Identify which cell holds the provided text, then report its (X, Y) central coordinate. 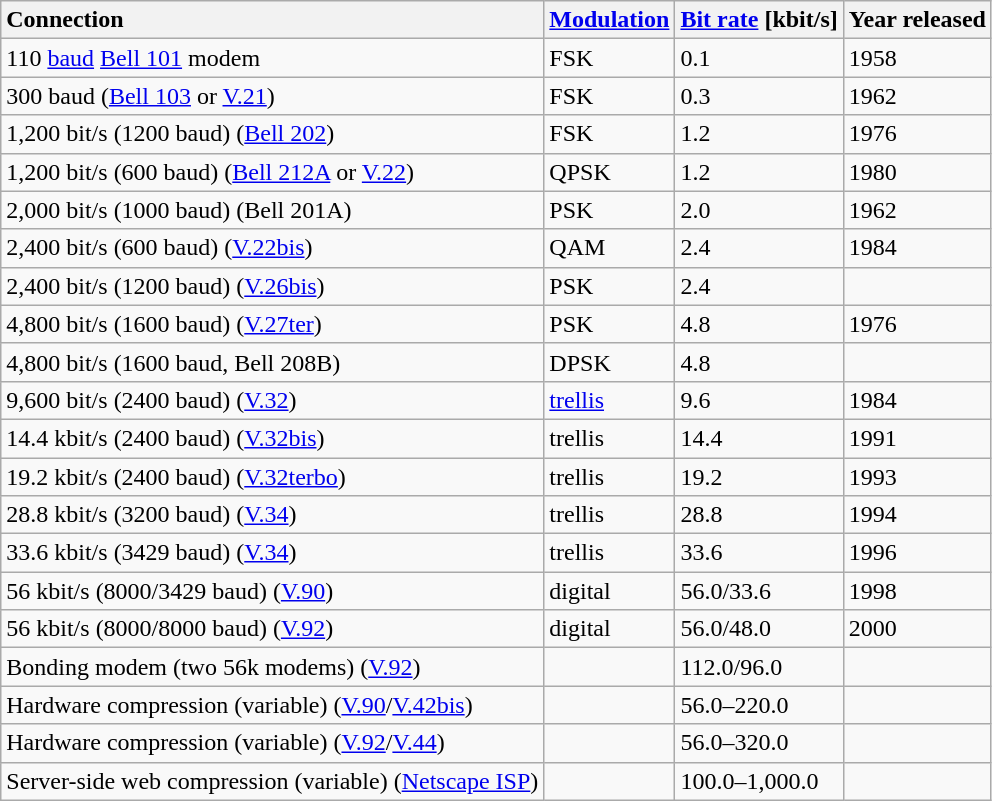
1,200 bit/s (600 baud) (Bell 212A or V.22) (272, 172)
28.8 kbit/s (3200 baud) (V.34) (272, 515)
Server-side web compression (variable) (Netscape ISP) (272, 781)
2.0 (759, 210)
56.0/33.6 (759, 591)
2000 (917, 629)
1996 (917, 553)
300 baud (Bell 103 or V.21) (272, 96)
Modulation (610, 20)
56 kbit/s (8000/8000 baud) (V.92) (272, 629)
56.0–220.0 (759, 705)
DPSK (610, 362)
33.6 (759, 553)
14.4 kbit/s (2400 baud) (V.32bis) (272, 438)
33.6 kbit/s (3429 baud) (V.34) (272, 553)
Hardware compression (variable) (V.92/V.44) (272, 743)
1980 (917, 172)
56.0–320.0 (759, 743)
56.0/48.0 (759, 629)
0.1 (759, 58)
9,600 bit/s (2400 baud) (V.32) (272, 400)
4,800 bit/s (1600 baud) (V.27ter) (272, 324)
QAM (610, 248)
1998 (917, 591)
9.6 (759, 400)
1991 (917, 438)
110 baud Bell 101 modem (272, 58)
4,800 bit/s (1600 baud, Bell 208B) (272, 362)
1958 (917, 58)
Year released (917, 20)
2,400 bit/s (600 baud) (V.22bis) (272, 248)
112.0/96.0 (759, 667)
1,200 bit/s (1200 baud) (Bell 202) (272, 134)
100.0–1,000.0 (759, 781)
0.3 (759, 96)
QPSK (610, 172)
19.2 (759, 477)
2,000 bit/s (1000 baud) (Bell 201A) (272, 210)
19.2 kbit/s (2400 baud) (V.32terbo) (272, 477)
2,400 bit/s (1200 baud) (V.26bis) (272, 286)
56 kbit/s (8000/3429 baud) (V.90) (272, 591)
Bit rate [kbit/s] (759, 20)
14.4 (759, 438)
1993 (917, 477)
Hardware compression (variable) (V.90/V.42bis) (272, 705)
Bonding modem (two 56k modems) (V.92) (272, 667)
Connection (272, 20)
1994 (917, 515)
28.8 (759, 515)
